Find where the given text appears and provide that cell's center as (X, Y) coordinate. 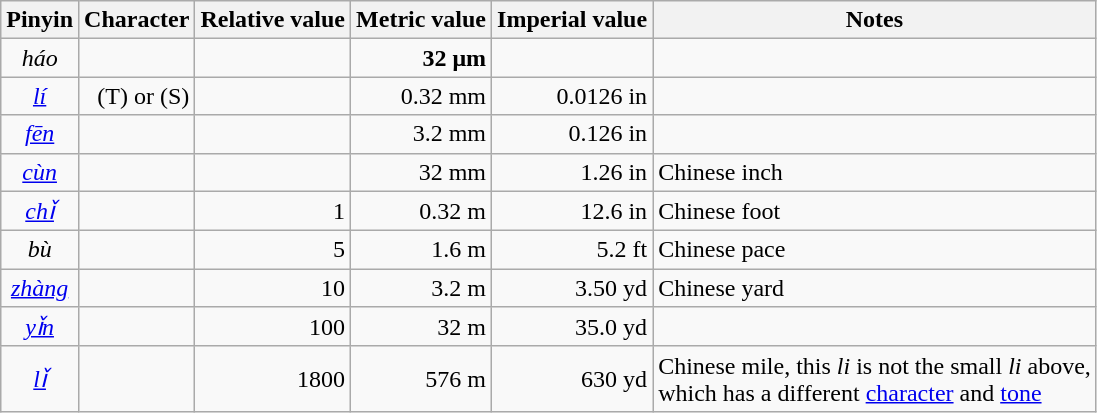
32 mm (422, 172)
fēn (40, 134)
0.32 mm (422, 96)
Character (137, 20)
Chinese mile, this li is not the small li above, which has a different character and tone (875, 378)
(T) or (S) (137, 96)
3.2 mm (422, 134)
Relative value (273, 20)
Metric value (422, 20)
Chinese foot (875, 211)
lǐ (40, 378)
576 m (422, 378)
cùn (40, 172)
0.32 m (422, 211)
0.0126 in (572, 96)
630 yd (572, 378)
yǐn (40, 327)
5.2 ft (572, 250)
háo (40, 58)
12.6 in (572, 211)
1800 (273, 378)
100 (273, 327)
1.26 in (572, 172)
Chinese inch (875, 172)
Pinyin (40, 20)
zhàng (40, 288)
35.0 yd (572, 327)
bù (40, 250)
Notes (875, 20)
3.2 m (422, 288)
Chinese yard (875, 288)
Imperial value (572, 20)
32 m (422, 327)
chǐ (40, 211)
10 (273, 288)
5 (273, 250)
1 (273, 211)
3.50 yd (572, 288)
32 μm (422, 58)
Chinese pace (875, 250)
0.126 in (572, 134)
1.6 m (422, 250)
lí (40, 96)
